Return (X, Y) of the center of cell containing provided text 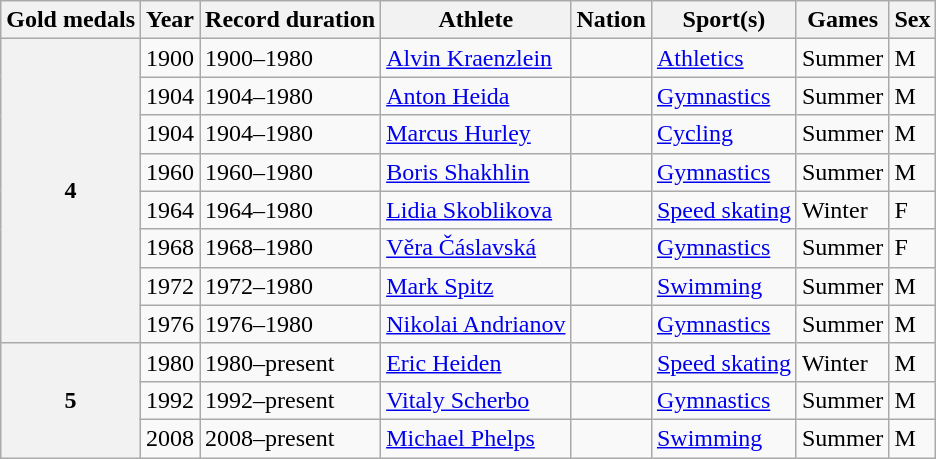
Gold medals (71, 20)
Marcus Hurley (476, 134)
1968–1980 (290, 248)
4 (71, 191)
1972–1980 (290, 286)
Alvin Kraenzlein (476, 58)
Eric Heiden (476, 362)
1992 (170, 400)
Cycling (724, 134)
Year (170, 20)
Sport(s) (724, 20)
Games (842, 20)
Michael Phelps (476, 438)
1964–1980 (290, 210)
Nikolai Andrianov (476, 324)
1980–present (290, 362)
Věra Čáslavská (476, 248)
Lidia Skoblikova (476, 210)
2008–present (290, 438)
1960 (170, 172)
1900 (170, 58)
Record duration (290, 20)
1976 (170, 324)
Athletics (724, 58)
1992–present (290, 400)
1968 (170, 248)
Mark Spitz (476, 286)
1976–1980 (290, 324)
1960–1980 (290, 172)
Sex (912, 20)
1972 (170, 286)
5 (71, 400)
1900–1980 (290, 58)
Nation (611, 20)
Boris Shakhlin (476, 172)
Anton Heida (476, 96)
Vitaly Scherbo (476, 400)
1964 (170, 210)
1980 (170, 362)
2008 (170, 438)
Athlete (476, 20)
